Extract the [x, y] coordinate from the center of the cell holding the provided text.  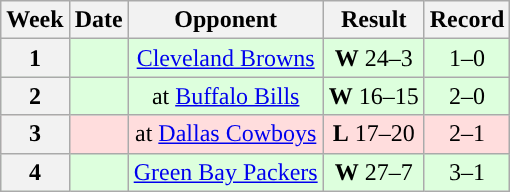
3–1 [467, 172]
Cleveland Browns [226, 58]
Date [98, 20]
L 17–20 [374, 134]
2 [35, 96]
2–1 [467, 134]
3 [35, 134]
1–0 [467, 58]
1 [35, 58]
W 16–15 [374, 96]
Week [35, 20]
Opponent [226, 20]
at Dallas Cowboys [226, 134]
4 [35, 172]
Green Bay Packers [226, 172]
at Buffalo Bills [226, 96]
W 24–3 [374, 58]
Result [374, 20]
Record [467, 20]
2–0 [467, 96]
W 27–7 [374, 172]
